Detect which cell encompasses the target text, then output its [x, y] center coordinate. 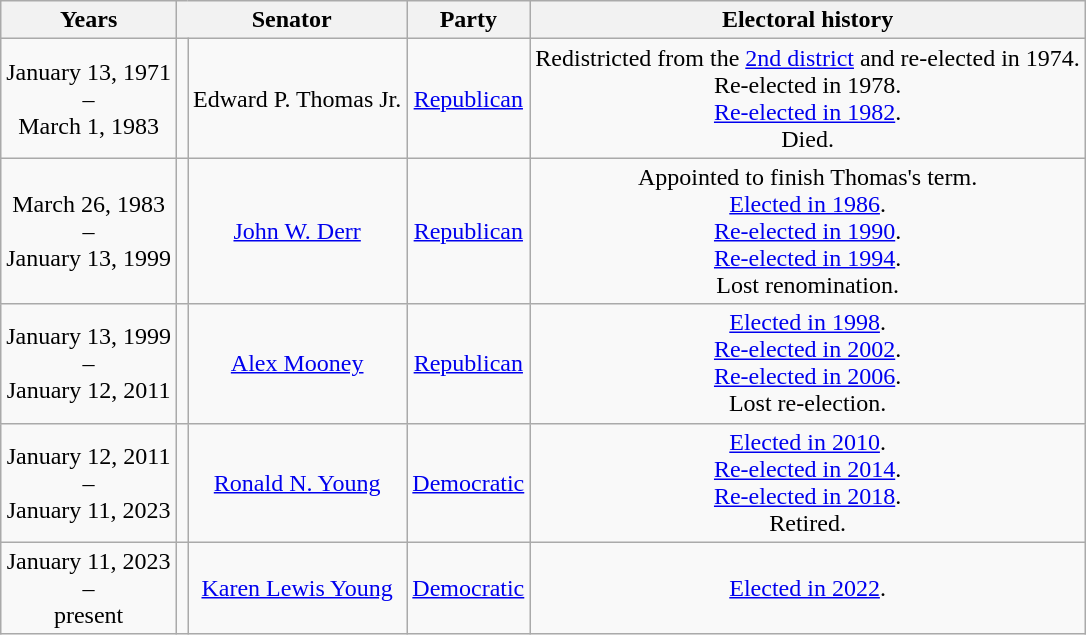
Alex Mooney [298, 364]
Electoral history [808, 20]
Years [89, 20]
Redistricted from the 2nd district and re-elected in 1974.Re-elected in 1978.Re-elected in 1982.Died. [808, 98]
John W. Derr [298, 231]
January 12, 2011–January 11, 2023 [89, 482]
Party [468, 20]
Karen Lewis Young [298, 588]
Elected in 2022. [808, 588]
Appointed to finish Thomas's term.Elected in 1986.Re-elected in 1990.Re-elected in 1994.Lost renomination. [808, 231]
January 13, 1999–January 12, 2011 [89, 364]
Edward P. Thomas Jr. [298, 98]
Ronald N. Young [298, 482]
Elected in 2010.Re-elected in 2014.Re-elected in 2018.Retired. [808, 482]
March 26, 1983–January 13, 1999 [89, 231]
January 13, 1971–March 1, 1983 [89, 98]
January 11, 2023–present [89, 588]
Senator [291, 20]
Elected in 1998.Re-elected in 2002.Re-elected in 2006.Lost re-election. [808, 364]
